Extract the [X, Y] coordinate from the center of the cell holding the provided text.  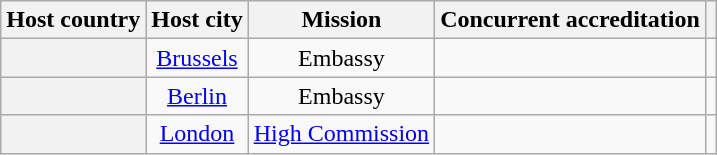
Brussels [197, 58]
Mission [341, 20]
Concurrent accreditation [570, 20]
Host country [74, 20]
London [197, 134]
High Commission [341, 134]
Host city [197, 20]
Berlin [197, 96]
